Search for the cell housing the specified text and yield its [X, Y] center coordinate. 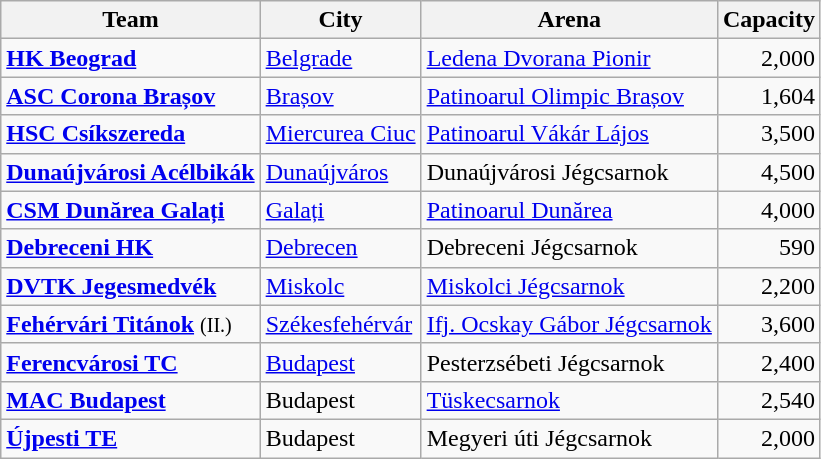
2,540 [768, 400]
Dunaújváros [340, 172]
Miskolc [340, 286]
Team [130, 20]
Capacity [768, 20]
DVTK Jegesmedvék [130, 286]
Arena [569, 20]
Galați [340, 210]
Ferencvárosi TC [130, 362]
Újpesti TE [130, 438]
Debrecen [340, 248]
Megyeri úti Jégcsarnok [569, 438]
Dunaújvárosi Acélbikák [130, 172]
Miercurea Ciuc [340, 134]
Debreceni HK [130, 248]
Ifj. Ocskay Gábor Jégcsarnok [569, 324]
Debreceni Jégcsarnok [569, 248]
Dunaújvárosi Jégcsarnok [569, 172]
2,400 [768, 362]
Pesterzsébeti Jégcsarnok [569, 362]
3,500 [768, 134]
Patinoarul Vákár Lájos [569, 134]
Székesfehérvár [340, 324]
Brașov [340, 96]
Ledena Dvorana Pionir [569, 58]
Belgrade [340, 58]
City [340, 20]
CSM Dunărea Galați [130, 210]
Patinoarul Dunărea [569, 210]
ASC Corona Brașov [130, 96]
1,604 [768, 96]
590 [768, 248]
HSC Csíkszereda [130, 134]
Miskolci Jégcsarnok [569, 286]
HK Beograd [130, 58]
2,200 [768, 286]
MAC Budapest [130, 400]
4,000 [768, 210]
Fehérvári Titánok (II.) [130, 324]
Tüskecsarnok [569, 400]
3,600 [768, 324]
4,500 [768, 172]
Patinoarul Olimpic Brașov [569, 96]
